Return the (X, Y) coordinate for the center point of the cell that contains the specified text.  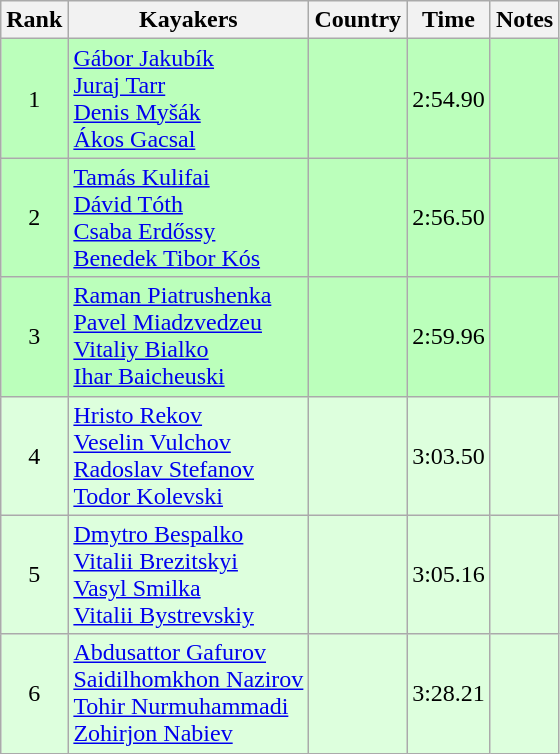
2:54.90 (449, 98)
Gábor JakubíkJuraj TarrDenis MyšákÁkos Gacsal (188, 98)
Tamás KulifaiDávid TóthCsaba ErdőssyBenedek Tibor Kós (188, 218)
2:59.96 (449, 336)
6 (34, 694)
Time (449, 20)
Notes (524, 20)
4 (34, 456)
Kayakers (188, 20)
3 (34, 336)
2:56.50 (449, 218)
Dmytro BespalkoVitalii BrezitskyiVasyl SmilkaVitalii Bystrevskiy (188, 574)
3:03.50 (449, 456)
Hristo RekovVeselin VulchovRadoslav StefanovTodor Kolevski (188, 456)
3:05.16 (449, 574)
1 (34, 98)
3:28.21 (449, 694)
Rank (34, 20)
5 (34, 574)
2 (34, 218)
Abdusattor GafurovSaidilhomkhon NazirovTohir NurmuhammadiZohirjon Nabiev (188, 694)
Raman PiatrushenkaPavel MiadzvedzeuVitaliy BialkoIhar Baicheuski (188, 336)
Country (358, 20)
